From the cell containing the given text, extract its center point as [x, y] coordinate. 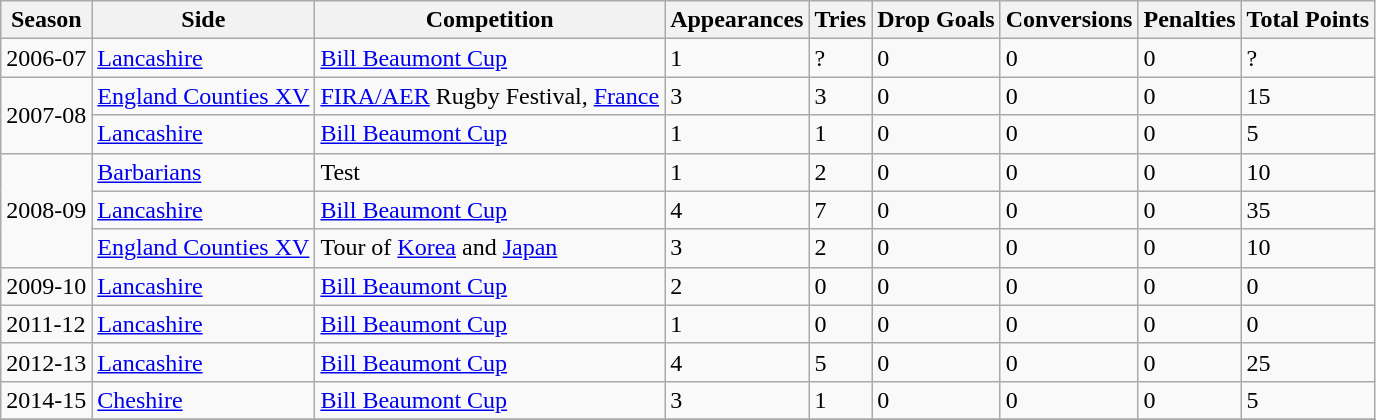
Tries [840, 20]
Total Points [1308, 20]
Cheshire [204, 400]
2009-10 [46, 286]
15 [1308, 96]
Appearances [737, 20]
FIRA/AER Rugby Festival, France [490, 96]
35 [1308, 210]
Penalties [1190, 20]
2007-08 [46, 115]
2006-07 [46, 58]
7 [840, 210]
2011-12 [46, 324]
Drop Goals [936, 20]
2014-15 [46, 400]
2008-09 [46, 210]
Conversions [1069, 20]
Test [490, 172]
25 [1308, 362]
2012-13 [46, 362]
Barbarians [204, 172]
Competition [490, 20]
Season [46, 20]
Side [204, 20]
Tour of Korea and Japan [490, 248]
